Capture the cell that displays the provided text and extract its (X, Y) central coordinate. 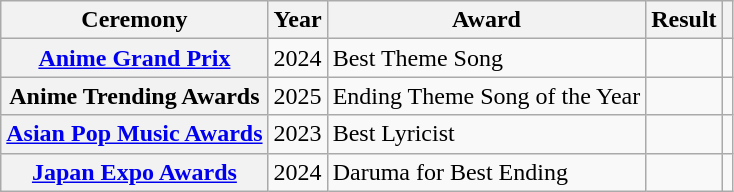
Result (684, 20)
Best Theme Song (486, 58)
Asian Pop Music Awards (134, 134)
Ending Theme Song of the Year (486, 96)
Ceremony (134, 20)
Year (298, 20)
Best Lyricist (486, 134)
Daruma for Best Ending (486, 172)
Anime Grand Prix (134, 58)
2025 (298, 96)
2023 (298, 134)
Award (486, 20)
Anime Trending Awards (134, 96)
Japan Expo Awards (134, 172)
